Output the [X, Y] coordinate of the center of the cell containing the given text.  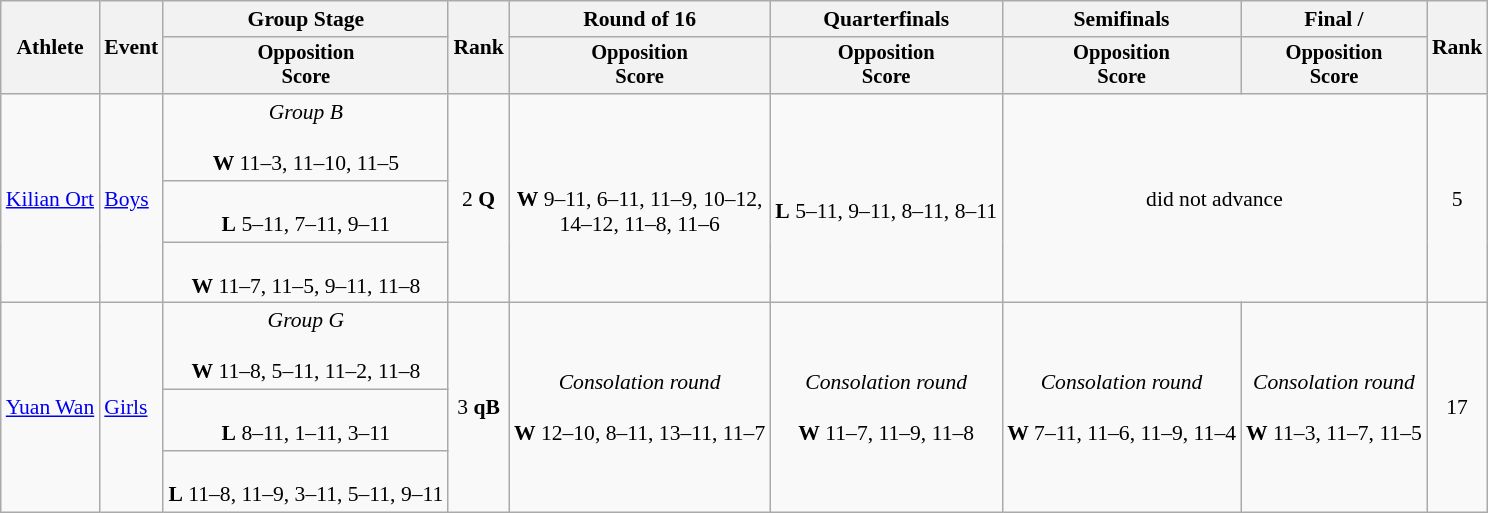
L 5–11, 9–11, 8–11, 8–11 [886, 198]
3 qB [478, 408]
Boys [131, 198]
L 5–11, 7–11, 9–11 [306, 212]
5 [1458, 198]
L 8–11, 1–11, 3–11 [306, 420]
Consolation roundW 11–7, 11–9, 11–8 [886, 408]
L 11–8, 11–9, 3–11, 5–11, 9–11 [306, 482]
W 9–11, 6–11, 11–9, 10–12,14–12, 11–8, 11–6 [640, 198]
Consolation roundW 11–3, 11–7, 11–5 [1334, 408]
Final / [1334, 19]
17 [1458, 408]
Kilian Ort [50, 198]
Girls [131, 408]
Athlete [50, 48]
Yuan Wan [50, 408]
did not advance [1214, 198]
Event [131, 48]
Group Stage [306, 19]
Round of 16 [640, 19]
2 Q [478, 198]
Group BW 11–3, 11–10, 11–5 [306, 138]
Consolation roundW 12–10, 8–11, 13–11, 11–7 [640, 408]
Consolation roundW 7–11, 11–6, 11–9, 11–4 [1122, 408]
W 11–7, 11–5, 9–11, 11–8 [306, 272]
Semifinals [1122, 19]
Quarterfinals [886, 19]
Group GW 11–8, 5–11, 11–2, 11–8 [306, 346]
